Detect which cell encompasses the target text, then output its (x, y) center coordinate. 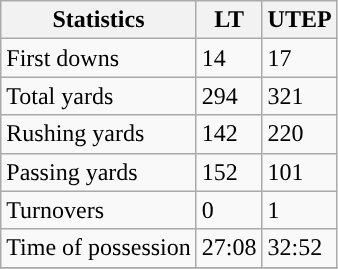
Turnovers (99, 210)
Time of possession (99, 248)
220 (300, 134)
Statistics (99, 20)
1 (300, 210)
Rushing yards (99, 134)
LT (229, 20)
UTEP (300, 20)
First downs (99, 58)
101 (300, 172)
321 (300, 96)
32:52 (300, 248)
Passing yards (99, 172)
17 (300, 58)
Total yards (99, 96)
27:08 (229, 248)
142 (229, 134)
152 (229, 172)
0 (229, 210)
14 (229, 58)
294 (229, 96)
